Find where the given text appears and provide that cell's center as (x, y) coordinate. 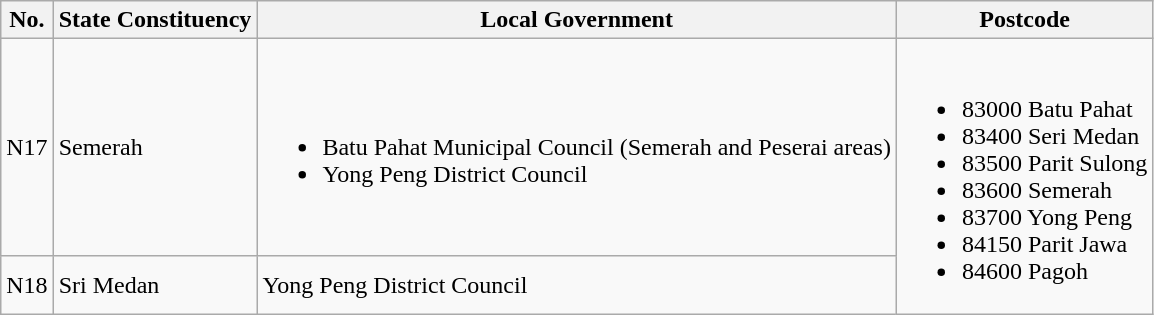
No. (27, 20)
N17 (27, 147)
Sri Medan (155, 284)
Yong Peng District Council (577, 284)
N18 (27, 284)
83000 Batu Pahat83400 Seri Medan83500 Parit Sulong83600 Semerah83700 Yong Peng84150 Parit Jawa84600 Pagoh (1024, 176)
Postcode (1024, 20)
Local Government (577, 20)
Semerah (155, 147)
Batu Pahat Municipal Council (Semerah and Peserai areas)Yong Peng District Council (577, 147)
State Constituency (155, 20)
